Pinpoint the cell where the given text exists, returning its [X, Y] midpoint coordinate. 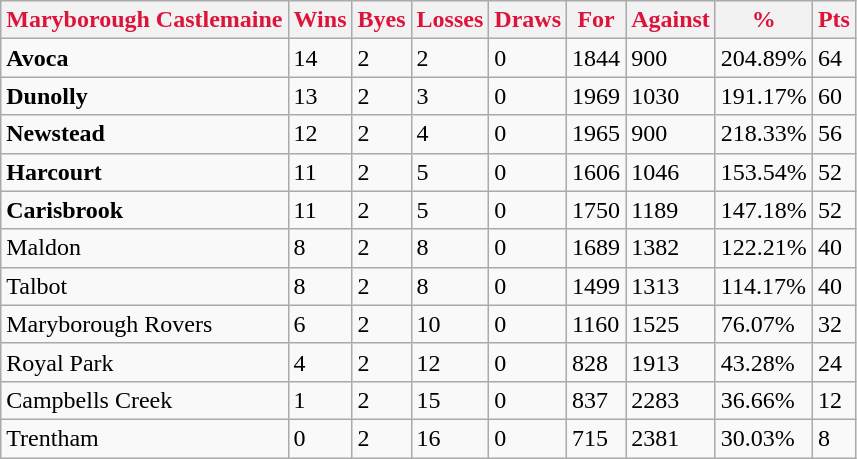
Maldon [144, 248]
Dunolly [144, 96]
6 [320, 324]
1382 [671, 248]
Maryborough Rovers [144, 324]
1844 [596, 58]
Draws [528, 20]
1 [320, 400]
114.17% [764, 286]
24 [834, 362]
1606 [596, 172]
56 [834, 134]
Campbells Creek [144, 400]
204.89% [764, 58]
1965 [596, 134]
3 [450, 96]
30.03% [764, 438]
122.21% [764, 248]
715 [596, 438]
76.07% [764, 324]
13 [320, 96]
% [764, 20]
1499 [596, 286]
16 [450, 438]
1689 [596, 248]
218.33% [764, 134]
2381 [671, 438]
Maryborough Castlemaine [144, 20]
1525 [671, 324]
Trentham [144, 438]
64 [834, 58]
10 [450, 324]
60 [834, 96]
Newstead [144, 134]
191.17% [764, 96]
147.18% [764, 210]
15 [450, 400]
1969 [596, 96]
837 [596, 400]
Pts [834, 20]
153.54% [764, 172]
Losses [450, 20]
14 [320, 58]
1750 [596, 210]
For [596, 20]
1313 [671, 286]
Avoca [144, 58]
Carisbrook [144, 210]
32 [834, 324]
1030 [671, 96]
1913 [671, 362]
Wins [320, 20]
36.66% [764, 400]
2283 [671, 400]
828 [596, 362]
Harcourt [144, 172]
Talbot [144, 286]
1046 [671, 172]
1160 [596, 324]
Against [671, 20]
43.28% [764, 362]
1189 [671, 210]
Royal Park [144, 362]
Byes [382, 20]
